For the text-containing cell, return its midpoint in (X, Y) coordinate format. 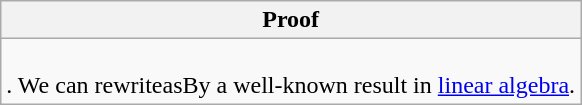
Proof (291, 20)
. We can rewriteasBy a well-known result in linear algebra. (291, 72)
